Provide the [X, Y] coordinate of the cell's center where the given text is located.  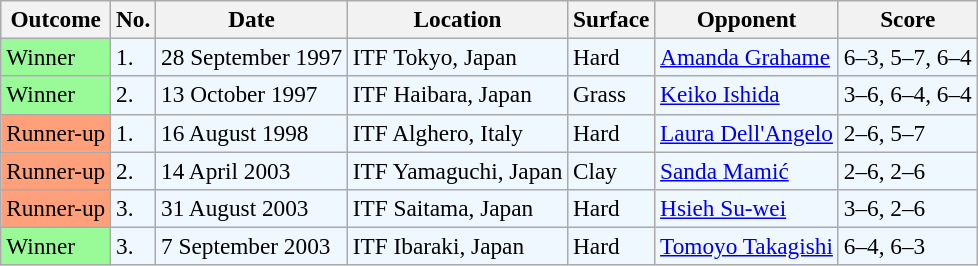
3–6, 2–6 [908, 208]
16 August 1998 [252, 133]
6–4, 6–3 [908, 246]
3–6, 6–4, 6–4 [908, 95]
Tomoyo Takagishi [747, 246]
13 October 1997 [252, 95]
Outcome [56, 19]
Sanda Mamić [747, 170]
Laura Dell'Angelo [747, 133]
Score [908, 19]
ITF Haibara, Japan [457, 95]
Location [457, 19]
2–6, 5–7 [908, 133]
Clay [612, 170]
Keiko Ishida [747, 95]
ITF Saitama, Japan [457, 208]
ITF Ibaraki, Japan [457, 246]
Grass [612, 95]
Amanda Grahame [747, 57]
Date [252, 19]
No. [134, 19]
2–6, 2–6 [908, 170]
ITF Alghero, Italy [457, 133]
Opponent [747, 19]
Hsieh Su-wei [747, 208]
31 August 2003 [252, 208]
7 September 2003 [252, 246]
28 September 1997 [252, 57]
ITF Tokyo, Japan [457, 57]
ITF Yamaguchi, Japan [457, 170]
Surface [612, 19]
6–3, 5–7, 6–4 [908, 57]
14 April 2003 [252, 170]
